Detect which cell encompasses the target text, then output its (x, y) center coordinate. 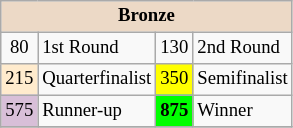
Semifinalist (242, 80)
215 (20, 80)
575 (20, 112)
875 (174, 112)
Bronze (146, 16)
Runner-up (97, 112)
Winner (242, 112)
350 (174, 80)
Quarterfinalist (97, 80)
1st Round (97, 48)
130 (174, 48)
80 (20, 48)
2nd Round (242, 48)
